Find where the given text appears and provide that cell's center as (x, y) coordinate. 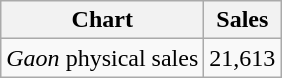
Chart (102, 20)
21,613 (242, 58)
Gaon physical sales (102, 58)
Sales (242, 20)
